From the cell containing the given text, extract its center point as (x, y) coordinate. 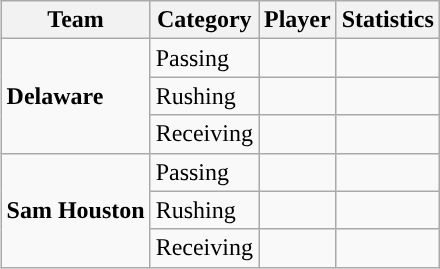
Sam Houston (76, 210)
Player (297, 20)
Delaware (76, 96)
Statistics (388, 20)
Category (204, 20)
Team (76, 20)
